Extract the [x, y] coordinate from the center of the cell holding the provided text.  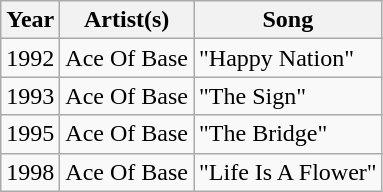
1998 [30, 172]
"The Sign" [288, 96]
1993 [30, 96]
Artist(s) [127, 20]
"Happy Nation" [288, 58]
1995 [30, 134]
Year [30, 20]
"The Bridge" [288, 134]
1992 [30, 58]
"Life Is A Flower" [288, 172]
Song [288, 20]
